Search for the cell housing the specified text and yield its [X, Y] center coordinate. 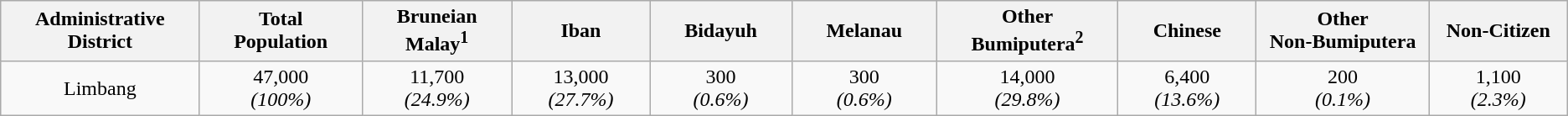
14,000(29.8%) [1027, 87]
47,000(100%) [281, 87]
Total Population [281, 31]
Iban [581, 31]
Other Bumiputera2 [1027, 31]
13,000(27.7%) [581, 87]
Other Non-Bumiputera [1344, 31]
200(0.1%) [1344, 87]
Bruneian Malay1 [437, 31]
Chinese [1188, 31]
Melanau [864, 31]
Limbang [101, 87]
1,100(2.3%) [1498, 87]
Administrative District [101, 31]
6,400(13.6%) [1188, 87]
Bidayuh [720, 31]
Non-Citizen [1498, 31]
11,700(24.9%) [437, 87]
